Capture the cell that displays the provided text and extract its (x, y) central coordinate. 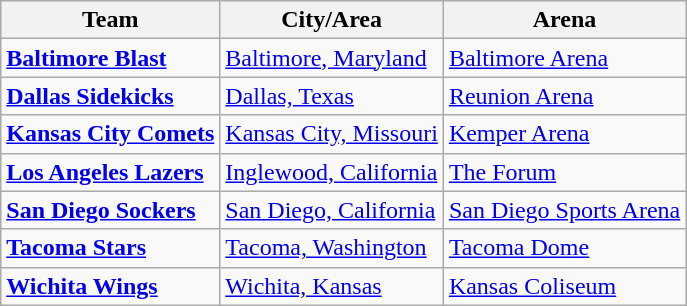
Baltimore Arena (564, 58)
Inglewood, California (332, 172)
Kansas City Comets (110, 134)
Reunion Arena (564, 96)
Team (110, 20)
Los Angeles Lazers (110, 172)
Tacoma Stars (110, 248)
Tacoma Dome (564, 248)
San Diego Sports Arena (564, 210)
Wichita, Kansas (332, 286)
Dallas Sidekicks (110, 96)
Dallas, Texas (332, 96)
Kansas City, Missouri (332, 134)
City/Area (332, 20)
Baltimore, Maryland (332, 58)
San Diego Sockers (110, 210)
Kemper Arena (564, 134)
San Diego, California (332, 210)
Kansas Coliseum (564, 286)
The Forum (564, 172)
Tacoma, Washington (332, 248)
Baltimore Blast (110, 58)
Arena (564, 20)
Wichita Wings (110, 286)
